Find where the given text appears and provide that cell's center as [X, Y] coordinate. 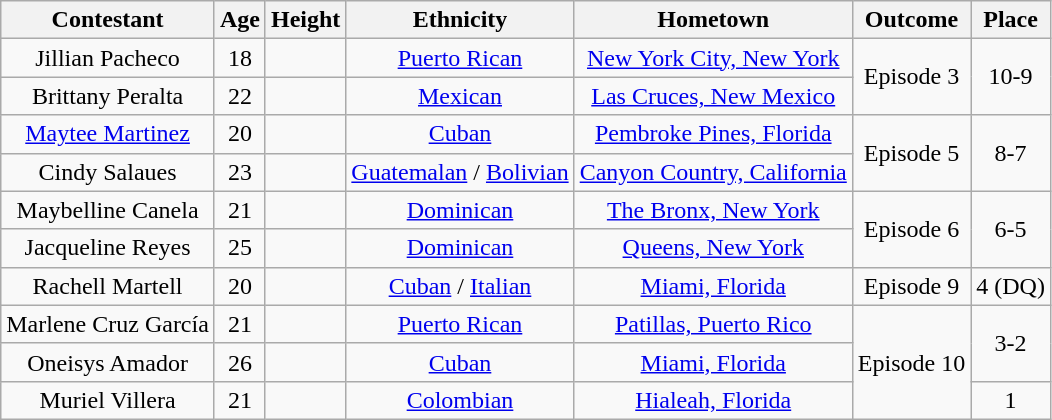
New York City, New York [713, 58]
Marlene Cruz García [108, 324]
Episode 3 [911, 77]
Height [305, 20]
Contestant [108, 20]
Cuban / Italian [460, 286]
Mexican [460, 96]
8-7 [1011, 153]
23 [240, 172]
Rachell Martell [108, 286]
4 (DQ) [1011, 286]
Maytee Martinez [108, 134]
Cindy Salaues [108, 172]
Episode 6 [911, 229]
Canyon Country, California [713, 172]
Place [1011, 20]
Jillian Pacheco [108, 58]
Guatemalan / Bolivian [460, 172]
Oneisys Amador [108, 362]
Ethnicity [460, 20]
Episode 10 [911, 362]
Las Cruces, New Mexico [713, 96]
10-9 [1011, 77]
Brittany Peralta [108, 96]
Jacqueline Reyes [108, 248]
25 [240, 248]
Maybelline Canela [108, 210]
6-5 [1011, 229]
Hometown [713, 20]
Episode 9 [911, 286]
Queens, New York [713, 248]
3-2 [1011, 343]
Muriel Villera [108, 400]
1 [1011, 400]
Outcome [911, 20]
Colombian [460, 400]
18 [240, 58]
26 [240, 362]
Pembroke Pines, Florida [713, 134]
Age [240, 20]
The Bronx, New York [713, 210]
22 [240, 96]
Patillas, Puerto Rico [713, 324]
Hialeah, Florida [713, 400]
Episode 5 [911, 153]
